Extract the (x, y) coordinate from the center of the cell holding the provided text.  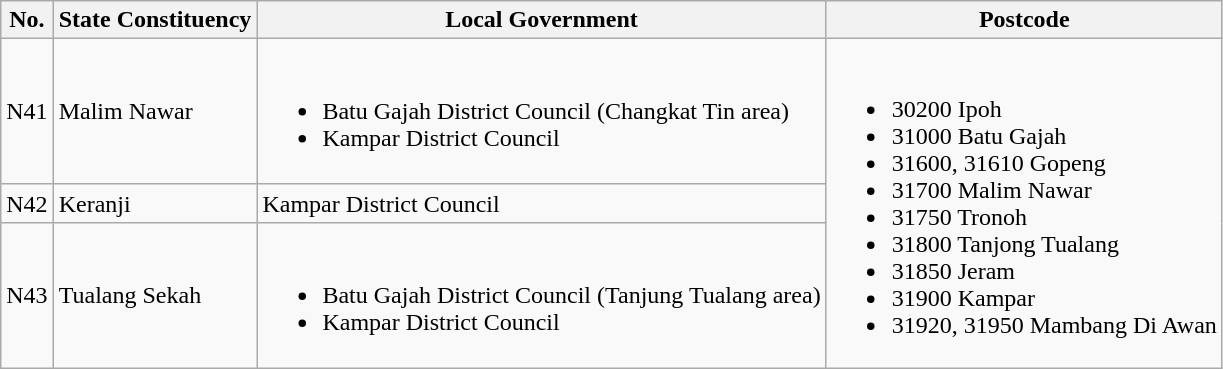
Tualang Sekah (155, 296)
Batu Gajah District Council (Changkat Tin area)Kampar District Council (542, 112)
30200 Ipoh31000 Batu Gajah31600, 31610 Gopeng31700 Malim Nawar31750 Tronoh31800 Tanjong Tualang31850 Jeram31900 Kampar31920, 31950 Mambang Di Awan (1024, 204)
Keranji (155, 204)
State Constituency (155, 20)
N43 (27, 296)
Postcode (1024, 20)
N42 (27, 204)
Malim Nawar (155, 112)
No. (27, 20)
N41 (27, 112)
Local Government (542, 20)
Batu Gajah District Council (Tanjung Tualang area)Kampar District Council (542, 296)
Kampar District Council (542, 204)
